Capture the cell that displays the provided text and extract its (x, y) central coordinate. 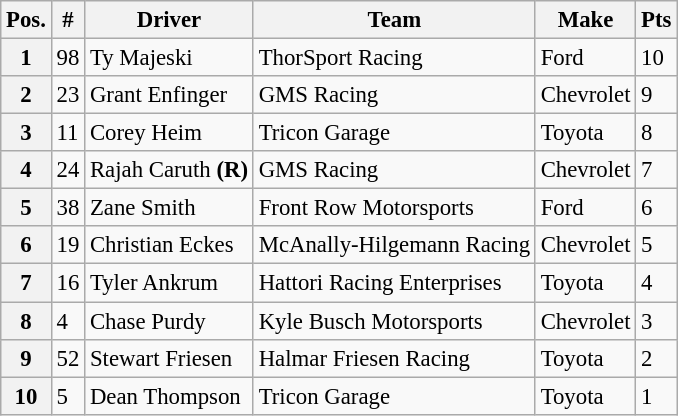
Tyler Ankrum (170, 283)
Driver (170, 20)
Halmar Friesen Racing (394, 358)
Rajah Caruth (R) (170, 170)
Dean Thompson (170, 396)
# (68, 20)
Front Row Motorsports (394, 208)
Pos. (26, 20)
Christian Eckes (170, 245)
52 (68, 358)
McAnally-Hilgemann Racing (394, 245)
Stewart Friesen (170, 358)
16 (68, 283)
23 (68, 95)
Pts (656, 20)
19 (68, 245)
Hattori Racing Enterprises (394, 283)
98 (68, 58)
Kyle Busch Motorsports (394, 321)
Grant Enfinger (170, 95)
Chase Purdy (170, 321)
Zane Smith (170, 208)
ThorSport Racing (394, 58)
38 (68, 208)
Make (585, 20)
Team (394, 20)
24 (68, 170)
Corey Heim (170, 133)
11 (68, 133)
Ty Majeski (170, 58)
